Capture the cell that displays the provided text and extract its (x, y) central coordinate. 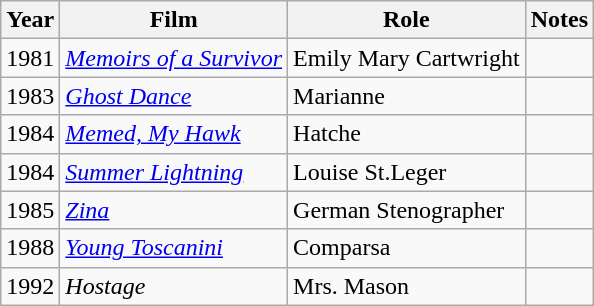
Mrs. Mason (407, 286)
1988 (30, 248)
Year (30, 20)
1985 (30, 210)
Louise St.Leger (407, 172)
Ghost Dance (174, 96)
1983 (30, 96)
Role (407, 20)
Notes (559, 20)
Young Toscanini (174, 248)
1992 (30, 286)
Summer Lightning (174, 172)
Hatche (407, 134)
Memoirs of a Survivor (174, 58)
1981 (30, 58)
Zina (174, 210)
Hostage (174, 286)
Marianne (407, 96)
German Stenographer (407, 210)
Film (174, 20)
Comparsa (407, 248)
Memed, My Hawk (174, 134)
Emily Mary Cartwright (407, 58)
